Return the (X, Y) coordinate for the center point of the cell that contains the specified text.  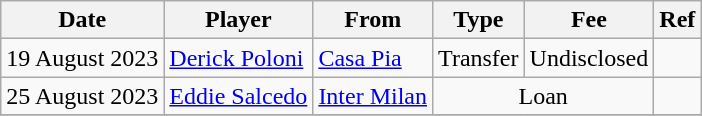
Inter Milan (373, 96)
Player (238, 20)
Ref (678, 20)
Date (82, 20)
19 August 2023 (82, 58)
From (373, 20)
Derick Poloni (238, 58)
Loan (544, 96)
25 August 2023 (82, 96)
Type (479, 20)
Undisclosed (589, 58)
Fee (589, 20)
Eddie Salcedo (238, 96)
Casa Pia (373, 58)
Transfer (479, 58)
